Pinpoint the cell where the given text exists, returning its [x, y] midpoint coordinate. 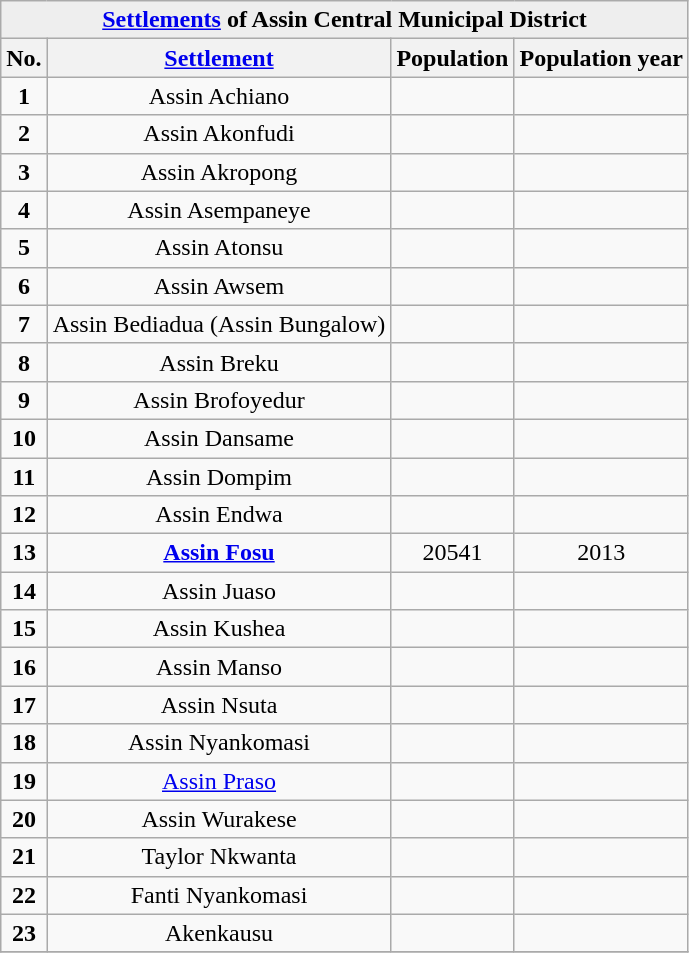
5 [24, 248]
2013 [601, 553]
Assin Awsem [219, 286]
Fanti Nyankomasi [219, 895]
Akenkausu [219, 933]
Assin Achiano [219, 96]
7 [24, 324]
18 [24, 743]
13 [24, 553]
Settlements of Assin Central Municipal District [345, 20]
Assin Juaso [219, 591]
9 [24, 400]
Assin Praso [219, 781]
No. [24, 58]
4 [24, 210]
1 [24, 96]
12 [24, 515]
Taylor Nkwanta [219, 857]
Assin Brofoyedur [219, 400]
Assin Akropong [219, 172]
Assin Breku [219, 362]
14 [24, 591]
Assin Kushea [219, 629]
23 [24, 933]
Assin Fosu [219, 553]
22 [24, 895]
21 [24, 857]
17 [24, 705]
20541 [452, 553]
Assin Bediadua (Assin Bungalow) [219, 324]
Assin Atonsu [219, 248]
Assin Endwa [219, 515]
Population [452, 58]
11 [24, 477]
Assin Dansame [219, 438]
10 [24, 438]
Assin Nyankomasi [219, 743]
Settlement [219, 58]
Assin Akonfudi [219, 134]
Assin Manso [219, 667]
20 [24, 819]
Assin Dompim [219, 477]
Assin Nsuta [219, 705]
Assin Wurakese [219, 819]
2 [24, 134]
8 [24, 362]
3 [24, 172]
6 [24, 286]
Population year [601, 58]
19 [24, 781]
Assin Asempaneye [219, 210]
16 [24, 667]
15 [24, 629]
